Detect which cell encompasses the target text, then output its (x, y) center coordinate. 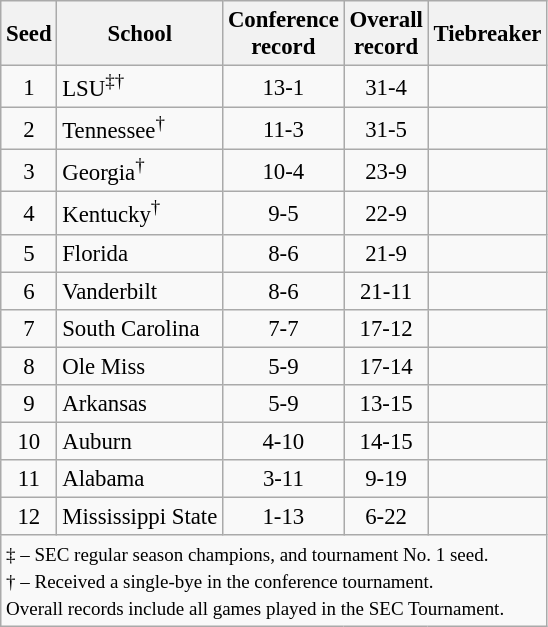
31-4 (386, 87)
21-11 (386, 291)
13-15 (386, 404)
22-9 (386, 213)
Conferencerecord (284, 34)
6 (29, 291)
Ole Miss (140, 366)
Vanderbilt (140, 291)
8 (29, 366)
31-5 (386, 129)
9-19 (386, 479)
South Carolina (140, 328)
14-15 (386, 441)
9 (29, 404)
10-4 (284, 171)
13-1 (284, 87)
12 (29, 516)
2 (29, 129)
17-12 (386, 328)
Arkansas (140, 404)
4-10 (284, 441)
7 (29, 328)
11 (29, 479)
Kentucky† (140, 213)
3-11 (284, 479)
Florida (140, 253)
Mississippi State (140, 516)
3 (29, 171)
Overallrecord (386, 34)
17-14 (386, 366)
5 (29, 253)
7-7 (284, 328)
6-22 (386, 516)
Alabama (140, 479)
Tiebreaker (488, 34)
LSU‡† (140, 87)
Tennessee† (140, 129)
23-9 (386, 171)
School (140, 34)
Seed (29, 34)
1 (29, 87)
9-5 (284, 213)
Georgia† (140, 171)
10 (29, 441)
1-13 (284, 516)
21-9 (386, 253)
Auburn (140, 441)
4 (29, 213)
11-3 (284, 129)
